Find where the given text appears and provide that cell's center as [X, Y] coordinate. 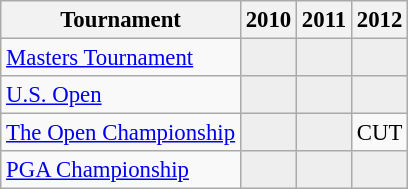
The Open Championship [121, 133]
2010 [268, 20]
CUT [379, 133]
Tournament [121, 20]
2012 [379, 20]
PGA Championship [121, 170]
U.S. Open [121, 95]
2011 [324, 20]
Masters Tournament [121, 58]
